Find where the given text appears and provide that cell's center as [x, y] coordinate. 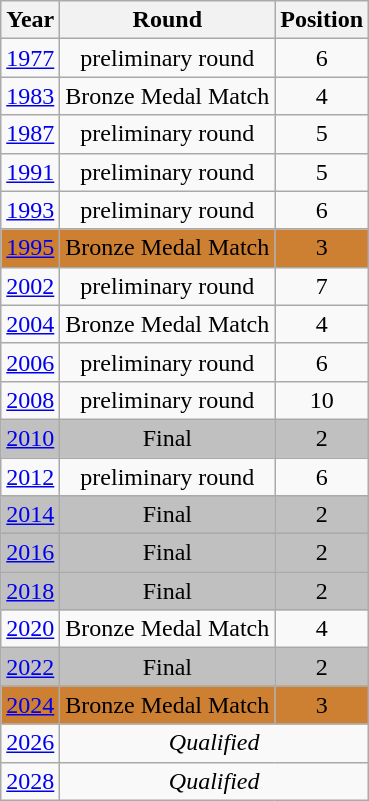
2028 [30, 781]
2020 [30, 629]
10 [322, 400]
1977 [30, 58]
2010 [30, 438]
1987 [30, 134]
2004 [30, 324]
2014 [30, 515]
2018 [30, 591]
2024 [30, 705]
1995 [30, 248]
Year [30, 20]
1993 [30, 210]
7 [322, 286]
2002 [30, 286]
2006 [30, 362]
2022 [30, 667]
Round [168, 20]
2012 [30, 477]
2016 [30, 553]
2008 [30, 400]
2026 [30, 743]
Position [322, 20]
1991 [30, 172]
1983 [30, 96]
